Search for the cell housing the specified text and yield its (x, y) center coordinate. 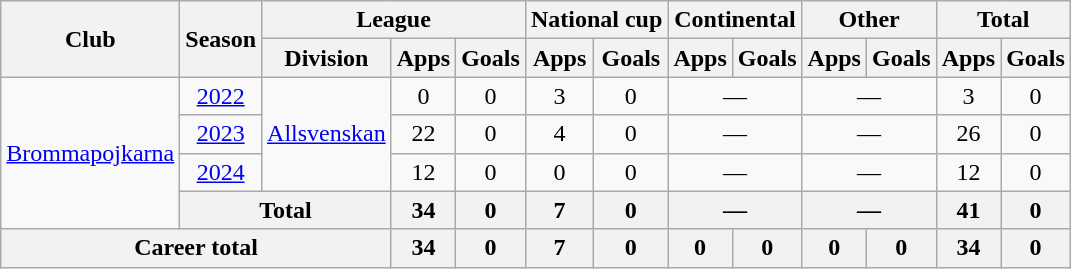
2022 (221, 96)
2024 (221, 172)
League (394, 20)
National cup (596, 20)
Brommapojkarna (90, 153)
Season (221, 39)
Other (869, 20)
Career total (196, 248)
2023 (221, 134)
Continental (735, 20)
41 (968, 210)
Allsvenskan (327, 134)
22 (423, 134)
Club (90, 39)
4 (559, 134)
26 (968, 134)
Division (327, 58)
